Locate the cell with the specified text and output its [X, Y] center coordinate. 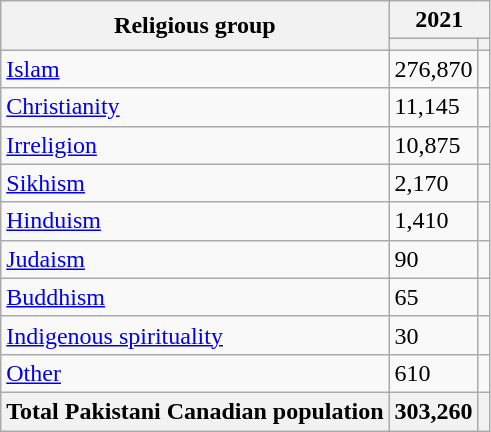
303,260 [434, 411]
65 [434, 297]
Total Pakistani Canadian population [195, 411]
Islam [195, 69]
1,410 [434, 221]
90 [434, 259]
10,875 [434, 145]
Other [195, 373]
610 [434, 373]
276,870 [434, 69]
2,170 [434, 183]
Judaism [195, 259]
Buddhism [195, 297]
2021 [439, 20]
Hinduism [195, 221]
Christianity [195, 107]
11,145 [434, 107]
Religious group [195, 26]
Irreligion [195, 145]
30 [434, 335]
Sikhism [195, 183]
Indigenous spirituality [195, 335]
